Search for the cell housing the specified text and yield its [x, y] center coordinate. 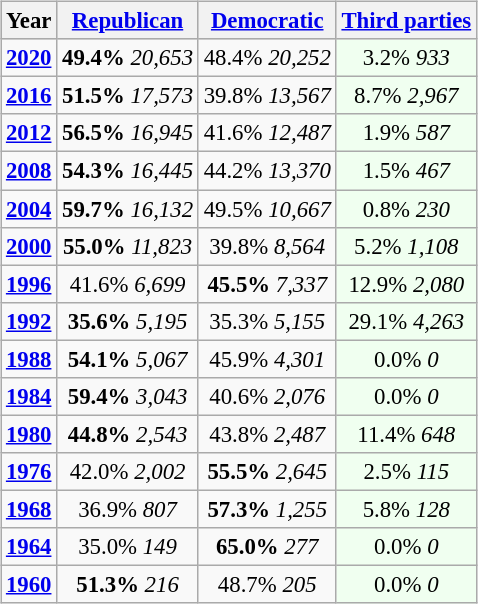
55.0% 11,823 [128, 246]
2008 [29, 171]
54.1% 5,067 [128, 359]
0.8% 230 [406, 209]
1980 [29, 434]
5.8% 128 [406, 509]
2.5% 115 [406, 472]
40.6% 2,076 [267, 396]
1968 [29, 509]
51.3% 216 [128, 584]
Republican [128, 21]
1996 [29, 284]
48.4% 20,252 [267, 58]
Democratic [267, 21]
54.3% 16,445 [128, 171]
5.2% 1,108 [406, 246]
59.7% 16,132 [128, 209]
1.5% 467 [406, 171]
36.9% 807 [128, 509]
45.9% 4,301 [267, 359]
56.5% 16,945 [128, 133]
3.2% 933 [406, 58]
35.6% 5,195 [128, 321]
12.9% 2,080 [406, 284]
48.7% 205 [267, 584]
55.5% 2,645 [267, 472]
2020 [29, 58]
35.3% 5,155 [267, 321]
41.6% 12,487 [267, 133]
2004 [29, 209]
44.8% 2,543 [128, 434]
44.2% 13,370 [267, 171]
11.4% 648 [406, 434]
1976 [29, 472]
42.0% 2,002 [128, 472]
2000 [29, 246]
Third parties [406, 21]
45.5% 7,337 [267, 284]
2012 [29, 133]
39.8% 13,567 [267, 96]
29.1% 4,263 [406, 321]
57.3% 1,255 [267, 509]
1960 [29, 584]
35.0% 149 [128, 547]
2016 [29, 96]
1988 [29, 359]
51.5% 17,573 [128, 96]
49.5% 10,667 [267, 209]
8.7% 2,967 [406, 96]
65.0% 277 [267, 547]
1992 [29, 321]
Year [29, 21]
43.8% 2,487 [267, 434]
1984 [29, 396]
1.9% 587 [406, 133]
39.8% 8,564 [267, 246]
41.6% 6,699 [128, 284]
1964 [29, 547]
49.4% 20,653 [128, 58]
59.4% 3,043 [128, 396]
